Return [x, y] of the center of cell containing provided text 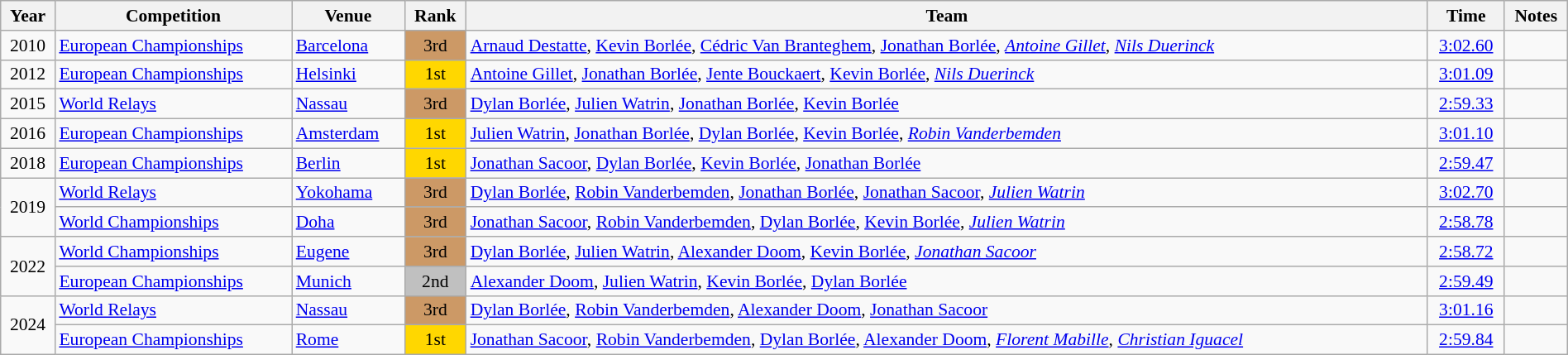
2022 [28, 266]
2nd [435, 281]
2016 [28, 134]
Doha [348, 223]
2:58.72 [1465, 252]
Competition [173, 16]
Dylan Borlée, Julien Watrin, Alexander Doom, Kevin Borlée, Jonathan Sacoor [948, 252]
Amsterdam [348, 134]
Helsinki [348, 74]
Munich [348, 281]
2:59.49 [1465, 281]
Jonathan Sacoor, Robin Vanderbemden, Dylan Borlée, Kevin Borlée, Julien Watrin [948, 223]
2010 [28, 46]
Dylan Borlée, Julien Watrin, Jonathan Borlée, Kevin Borlée [948, 104]
2024 [28, 324]
2:59.84 [1465, 340]
2019 [28, 207]
Alexander Doom, Julien Watrin, Kevin Borlée, Dylan Borlée [948, 281]
Dylan Borlée, Robin Vanderbemden, Alexander Doom, Jonathan Sacoor [948, 310]
Team [948, 16]
Arnaud Destatte, Kevin Borlée, Cédric Van Branteghem, Jonathan Borlée, Antoine Gillet, Nils Duerinck [948, 46]
2012 [28, 74]
2018 [28, 163]
Jonathan Sacoor, Robin Vanderbemden, Dylan Borlée, Alexander Doom, Florent Mabille, Christian Iguacel [948, 340]
Time [1465, 16]
3:01.16 [1465, 310]
Year [28, 16]
Berlin [348, 163]
Yokohama [348, 193]
Rank [435, 16]
Barcelona [348, 46]
Eugene [348, 252]
3:01.09 [1465, 74]
2:59.47 [1465, 163]
Julien Watrin, Jonathan Borlée, Dylan Borlée, Kevin Borlée, Robin Vanderbemden [948, 134]
2015 [28, 104]
Jonathan Sacoor, Dylan Borlée, Kevin Borlée, Jonathan Borlée [948, 163]
3:02.60 [1465, 46]
Antoine Gillet, Jonathan Borlée, Jente Bouckaert, Kevin Borlée, Nils Duerinck [948, 74]
Notes [1536, 16]
3:02.70 [1465, 193]
Rome [348, 340]
Venue [348, 16]
2:59.33 [1465, 104]
Dylan Borlée, Robin Vanderbemden, Jonathan Borlée, Jonathan Sacoor, Julien Watrin [948, 193]
2:58.78 [1465, 223]
3:01.10 [1465, 134]
